Scan for the cell matching the given text and deliver its (x, y) coordinate at center. 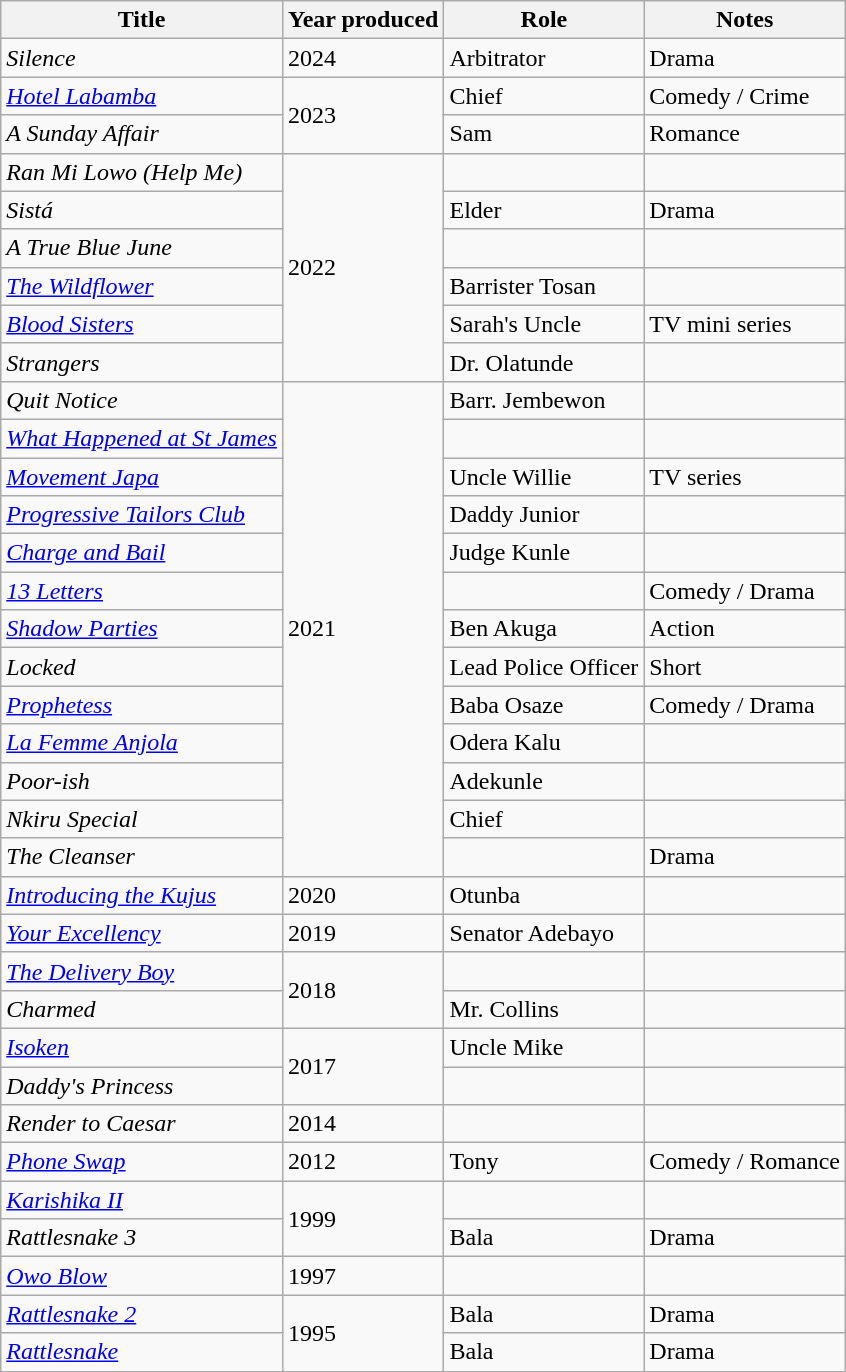
A Sunday Affair (142, 134)
TV series (745, 477)
Uncle Willie (544, 477)
1995 (363, 1333)
Daddy's Princess (142, 1085)
Owo Blow (142, 1276)
Rattlesnake 3 (142, 1238)
Prophetess (142, 705)
2020 (363, 895)
Charmed (142, 1009)
TV mini series (745, 324)
Sarah's Uncle (544, 324)
Action (745, 629)
1999 (363, 1219)
Comedy / Crime (745, 96)
Strangers (142, 362)
Blood Sisters (142, 324)
Your Excellency (142, 933)
Mr. Collins (544, 1009)
Introducing the Kujus (142, 895)
Nkiru Special (142, 819)
The Cleanser (142, 857)
Elder (544, 210)
Sam (544, 134)
Movement Japa (142, 477)
Role (544, 20)
2022 (363, 267)
Title (142, 20)
Senator Adebayo (544, 933)
Arbitrator (544, 58)
Progressive Tailors Club (142, 515)
1997 (363, 1276)
Notes (745, 20)
Barr. Jembewon (544, 400)
Poor-ish (142, 781)
Tony (544, 1162)
Shadow Parties (142, 629)
Phone Swap (142, 1162)
Lead Police Officer (544, 667)
Rattlesnake (142, 1352)
2017 (363, 1066)
Uncle Mike (544, 1047)
A True Blue June (142, 248)
The Delivery Boy (142, 971)
2021 (363, 628)
Isoken (142, 1047)
What Happened at St James (142, 438)
Dr. Olatunde (544, 362)
2023 (363, 115)
Ben Akuga (544, 629)
La Femme Anjola (142, 743)
2012 (363, 1162)
2014 (363, 1124)
Baba Osaze (544, 705)
Daddy Junior (544, 515)
Barrister Tosan (544, 286)
Comedy / Romance (745, 1162)
Locked (142, 667)
Odera Kalu (544, 743)
Charge and Bail (142, 553)
Quit Notice (142, 400)
Short (745, 667)
Karishika II (142, 1200)
Year produced (363, 20)
13 Letters (142, 591)
2018 (363, 990)
2024 (363, 58)
Judge Kunle (544, 553)
Rattlesnake 2 (142, 1314)
Render to Caesar (142, 1124)
Sistá (142, 210)
Hotel Labamba (142, 96)
Adekunle (544, 781)
Otunba (544, 895)
2019 (363, 933)
The Wildflower (142, 286)
Romance (745, 134)
Ran Mi Lowo (Help Me) (142, 172)
Silence (142, 58)
